Find where the given text appears and provide that cell's center as (x, y) coordinate. 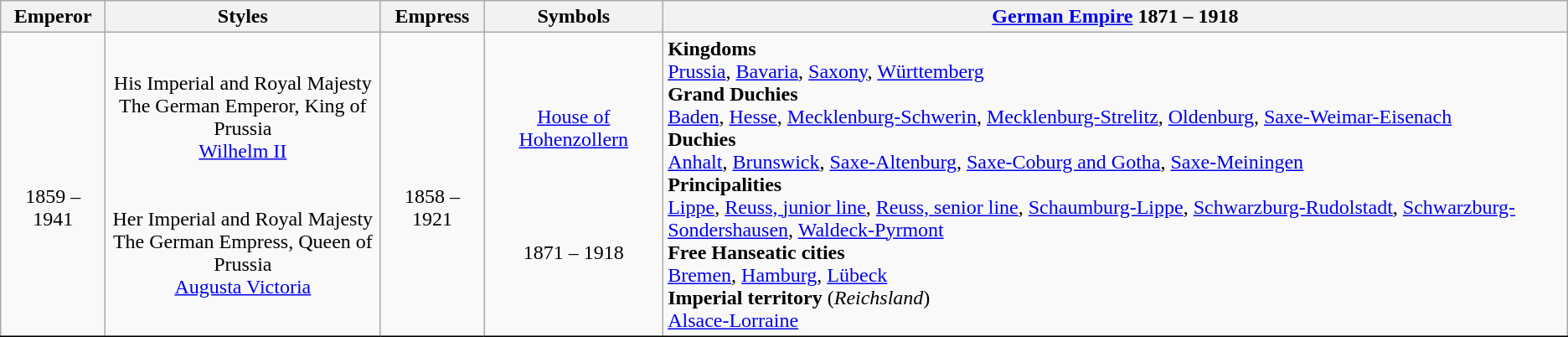
Empress (432, 17)
Styles (243, 17)
House of Hohenzollern1871 – 1918 (574, 184)
1859 – 1941 (54, 184)
German Empire 1871 – 1918 (1116, 17)
Emperor (54, 17)
1858 – 1921 (432, 184)
Symbols (574, 17)
